Extract the [x, y] coordinate from the center of the cell holding the provided text.  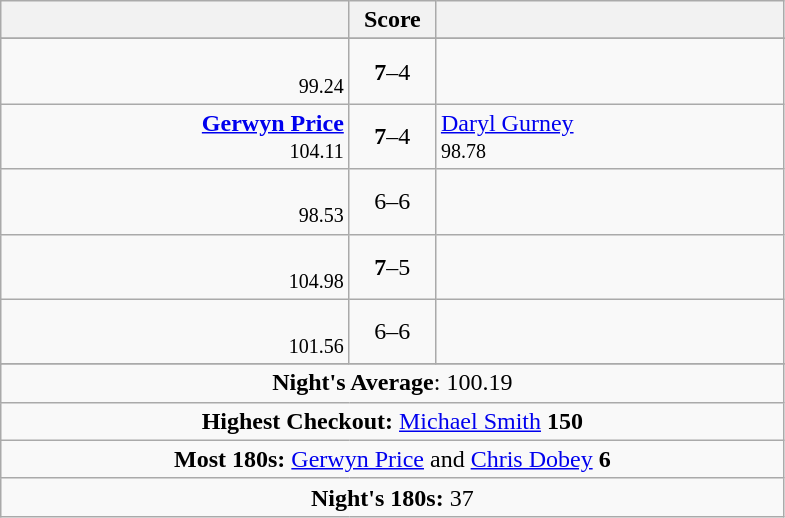
Most 180s: Gerwyn Price and Chris Dobey 6 [392, 459]
Daryl Gurney 98.78 [610, 136]
7–5 [392, 266]
Night's Average: 100.19 [392, 383]
Score [392, 20]
Night's 180s: 37 [392, 497]
Gerwyn Price 104.11 [176, 136]
101.56 [176, 332]
Highest Checkout: Michael Smith 150 [392, 421]
98.53 [176, 202]
99.24 [176, 72]
104.98 [176, 266]
